Output the (X, Y) coordinate of the center of the cell containing the given text.  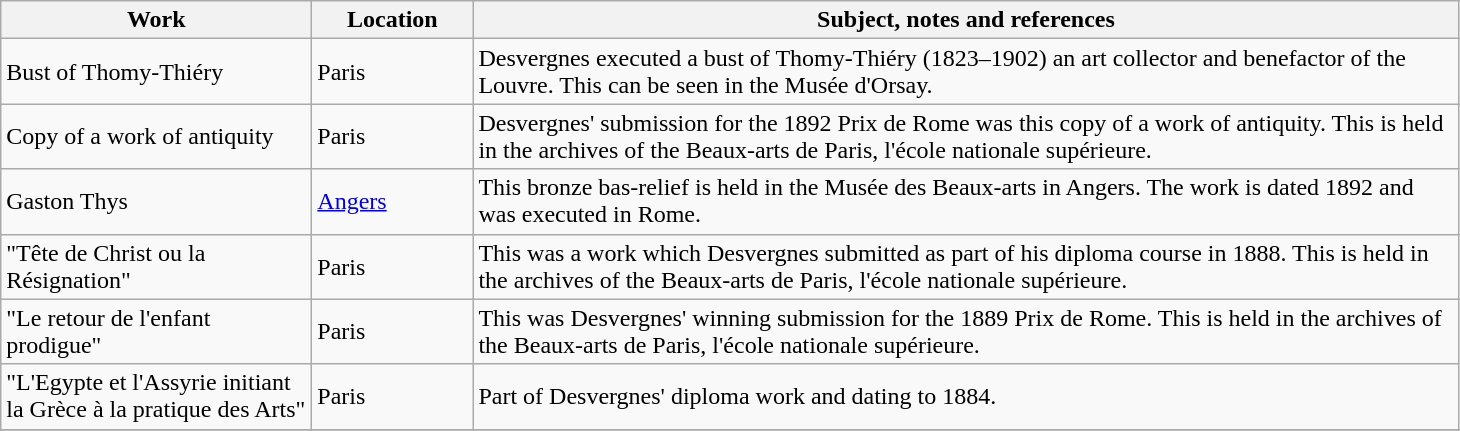
Part of Desvergnes' diploma work and dating to 1884. (966, 396)
This bronze bas-relief is held in the Musée des Beaux-arts in Angers. The work is dated 1892 and was executed in Rome. (966, 202)
"Tête de Christ ou la Résignation" (156, 266)
"L'Egypte et l'Assyrie initiant la Grèce à la pratique des Arts" (156, 396)
Subject, notes and references (966, 20)
Location (392, 20)
Gaston Thys (156, 202)
Copy of a work of antiquity (156, 136)
Desvergnes executed a bust of Thomy-Thiéry (1823–1902) an art collector and benefactor of the Louvre. This can be seen in the Musée d'Orsay. (966, 72)
Angers (392, 202)
Bust of Thomy-Thiéry (156, 72)
Work (156, 20)
"Le retour de l'enfant prodigue" (156, 332)
